Determine the [x, y] coordinate at the center of the cell enclosing the given text.  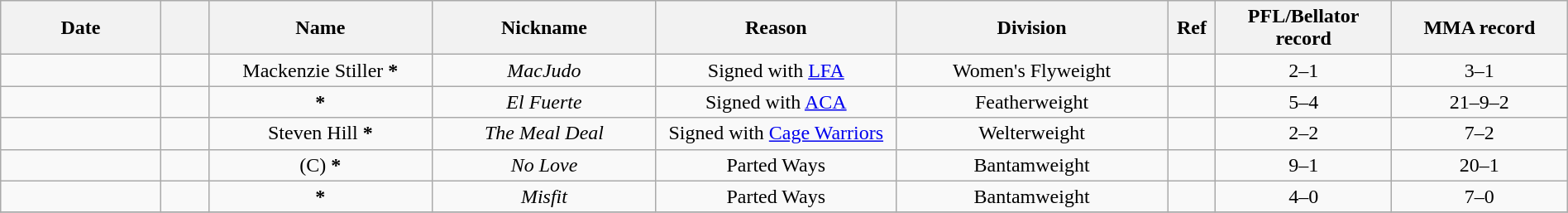
Signed with Cage Warriors [776, 133]
MMA record [1480, 28]
7–0 [1480, 196]
Steven Hill * [321, 133]
MacJudo [544, 70]
Welterweight [1032, 133]
20–1 [1480, 165]
No Love [544, 165]
PFL/Bellator record [1303, 28]
3–1 [1480, 70]
Signed with LFA [776, 70]
Women's Flyweight [1032, 70]
Reason [776, 28]
2–1 [1303, 70]
Name [321, 28]
Nickname [544, 28]
2–2 [1303, 133]
Featherweight [1032, 102]
The Meal Deal [544, 133]
Date [81, 28]
Ref [1192, 28]
4–0 [1303, 196]
9–1 [1303, 165]
(C) * [321, 165]
Mackenzie Stiller * [321, 70]
Signed with ACA [776, 102]
El Fuerte [544, 102]
Division [1032, 28]
7–2 [1480, 133]
Misfit [544, 196]
5–4 [1303, 102]
21–9–2 [1480, 102]
